For the text-containing cell, return its midpoint in (x, y) coordinate format. 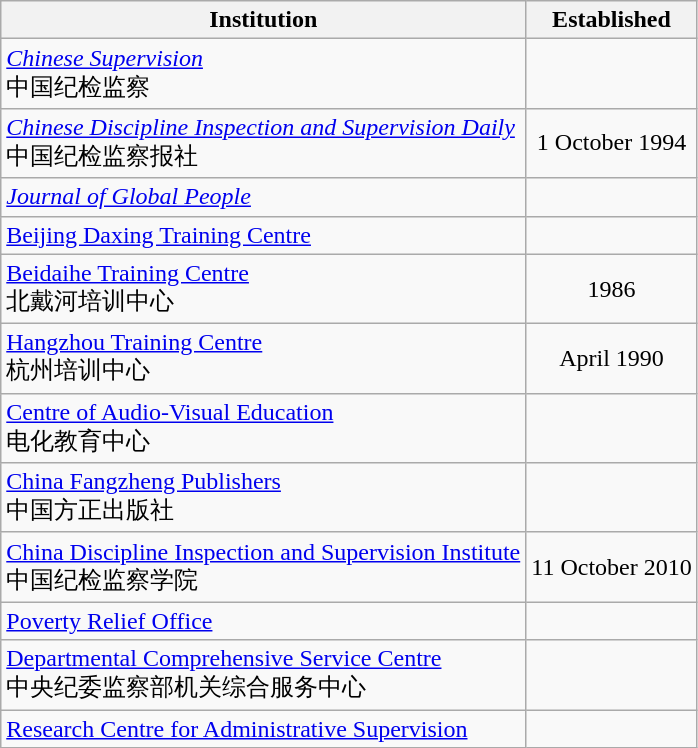
Research Centre for Administrative Supervision (264, 729)
Beijing Daxing Training Centre (264, 235)
11 October 2010 (612, 567)
Beidaihe Training Centre北戴河培训中心 (264, 289)
Institution (264, 20)
China Fangzheng Publishers中国方正出版社 (264, 498)
Journal of Global People (264, 197)
Departmental Comprehensive Service Centre中央纪委监察部机关综合服务中心 (264, 675)
Centre of Audio-Visual Education电化教育中心 (264, 428)
1 October 1994 (612, 143)
China Discipline Inspection and Supervision Institute中国纪检监察学院 (264, 567)
1986 (612, 289)
Hangzhou Training Centre杭州培训中心 (264, 359)
Chinese Discipline Inspection and Supervision Daily中国纪检监察报社 (264, 143)
April 1990 (612, 359)
Established (612, 20)
Chinese Supervision中国纪检监察 (264, 74)
Poverty Relief Office (264, 621)
